Locate the cell with the specified text and output its (X, Y) center coordinate. 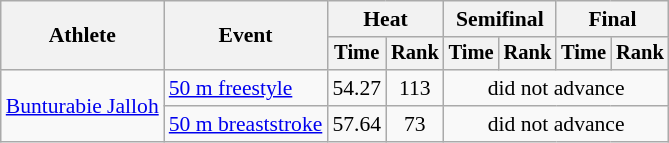
57.64 (356, 124)
Bunturabie Jalloh (82, 106)
54.27 (356, 88)
Athlete (82, 36)
Heat (385, 19)
73 (415, 124)
113 (415, 88)
50 m freestyle (246, 88)
50 m breaststroke (246, 124)
Final (612, 19)
Event (246, 36)
Semifinal (500, 19)
